Extract the [X, Y] coordinate from the center of the cell holding the provided text.  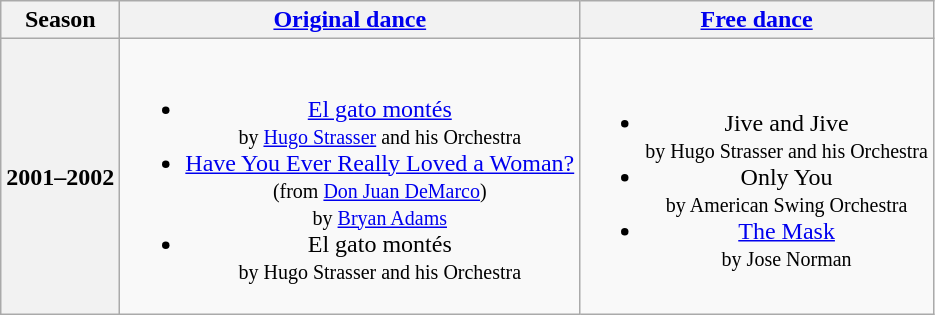
Original dance [350, 20]
Jive and Jive by Hugo Strasser and his Orchestra Only You by American Swing Orchestra The Mask by Jose Norman [757, 176]
Free dance [757, 20]
2001–2002 [60, 176]
Season [60, 20]
